Find where the given text appears and provide that cell's center as (x, y) coordinate. 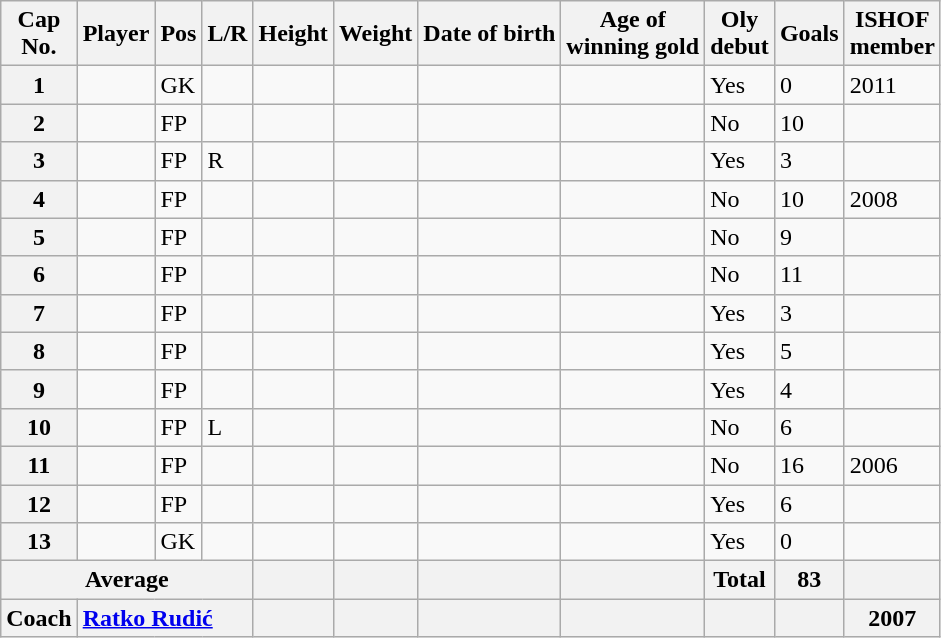
L (228, 427)
Average (127, 580)
2011 (892, 85)
Date of birth (490, 34)
13 (39, 542)
2008 (892, 199)
ISHOFmember (892, 34)
83 (809, 580)
Pos (178, 34)
R (228, 161)
1 (39, 85)
16 (809, 465)
Age ofwinning gold (633, 34)
Coach (39, 618)
7 (39, 313)
2 (39, 123)
Weight (375, 34)
Height (293, 34)
2007 (892, 618)
Ratko Rudić (165, 618)
Goals (809, 34)
L/R (228, 34)
8 (39, 351)
12 (39, 503)
Player (116, 34)
2006 (892, 465)
CapNo. (39, 34)
Olydebut (740, 34)
Total (740, 580)
